Search for the cell housing the specified text and yield its (X, Y) center coordinate. 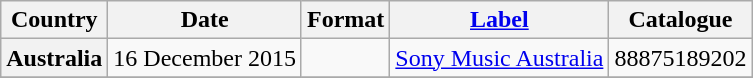
Date (205, 20)
Country (54, 20)
Format (345, 20)
88875189202 (680, 58)
Sony Music Australia (500, 58)
Catalogue (680, 20)
16 December 2015 (205, 58)
Label (500, 20)
Australia (54, 58)
